Detect which cell encompasses the target text, then output its [X, Y] center coordinate. 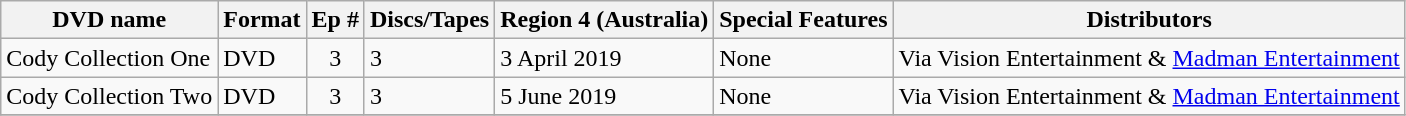
Special Features [804, 20]
Cody Collection Two [110, 96]
DVD name [110, 20]
Ep # [335, 20]
Cody Collection One [110, 58]
Format [262, 20]
3 April 2019 [604, 58]
5 June 2019 [604, 96]
Distributors [1149, 20]
Discs/Tapes [429, 20]
Region 4 (Australia) [604, 20]
